Return (x, y) of the center of cell containing provided text 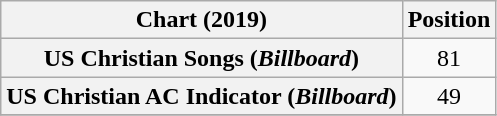
Chart (2019) (202, 20)
81 (449, 58)
49 (449, 96)
US Christian Songs (Billboard) (202, 58)
Position (449, 20)
US Christian AC Indicator (Billboard) (202, 96)
